Identify which cell holds the provided text, then report its [x, y] central coordinate. 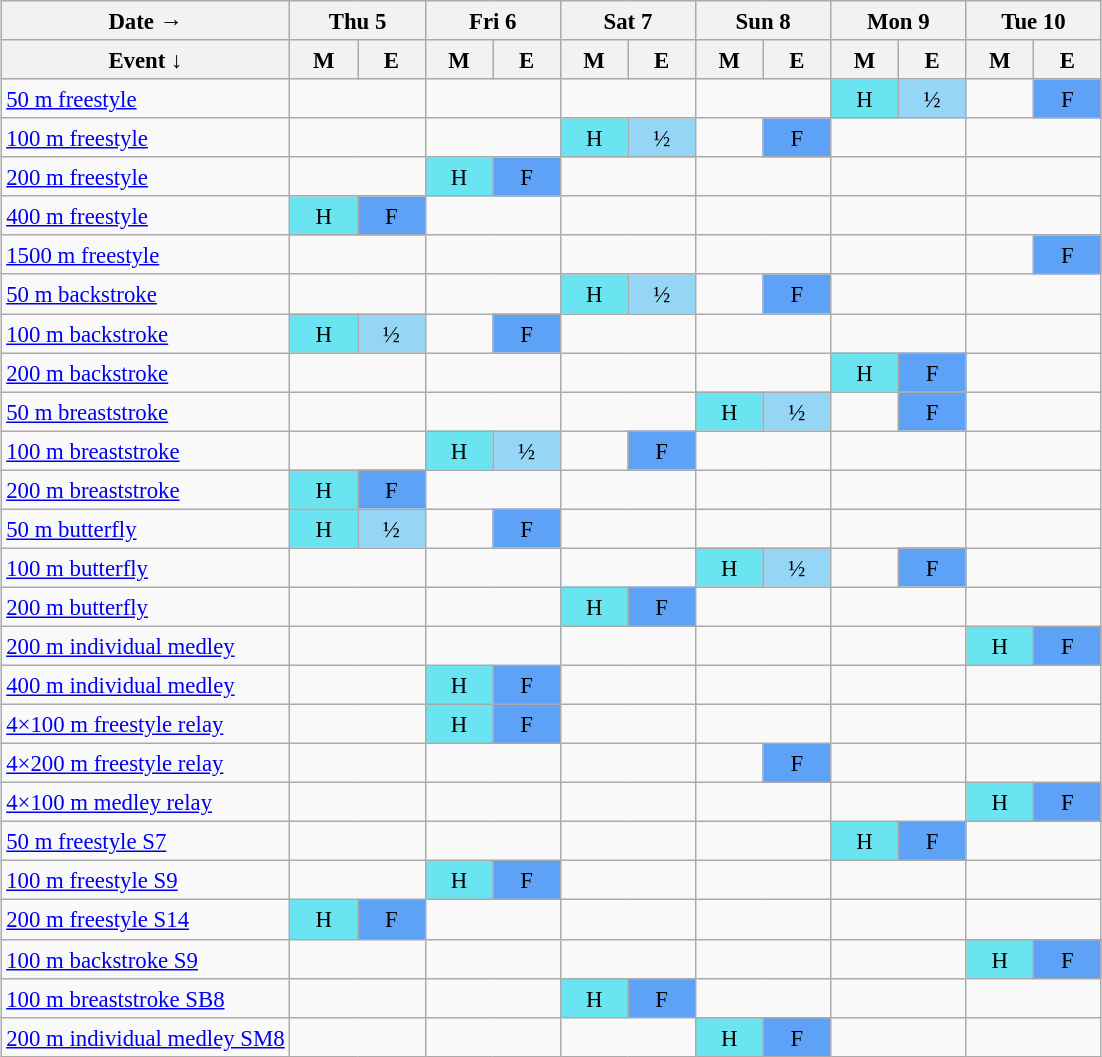
Event ↓ [146, 60]
100 m freestyle [146, 138]
1500 m freestyle [146, 254]
100 m butterfly [146, 568]
50 m backstroke [146, 294]
50 m butterfly [146, 528]
Thu 5 [358, 20]
50 m breaststroke [146, 412]
4×200 m freestyle relay [146, 764]
100 m backstroke S9 [146, 958]
200 m butterfly [146, 606]
400 m individual medley [146, 684]
50 m freestyle S7 [146, 842]
200 m freestyle [146, 176]
Sun 8 [764, 20]
100 m freestyle S9 [146, 880]
4×100 m freestyle relay [146, 724]
200 m individual medley SM8 [146, 1036]
Fri 6 [492, 20]
Sat 7 [628, 20]
100 m breaststroke SB8 [146, 998]
200 m individual medley [146, 646]
100 m breaststroke [146, 450]
100 m backstroke [146, 334]
200 m backstroke [146, 372]
400 m freestyle [146, 216]
Mon 9 [898, 20]
Tue 10 [1034, 20]
50 m freestyle [146, 98]
Date → [146, 20]
200 m breaststroke [146, 490]
200 m freestyle S14 [146, 920]
4×100 m medley relay [146, 802]
